Detect which cell encompasses the target text, then output its (X, Y) center coordinate. 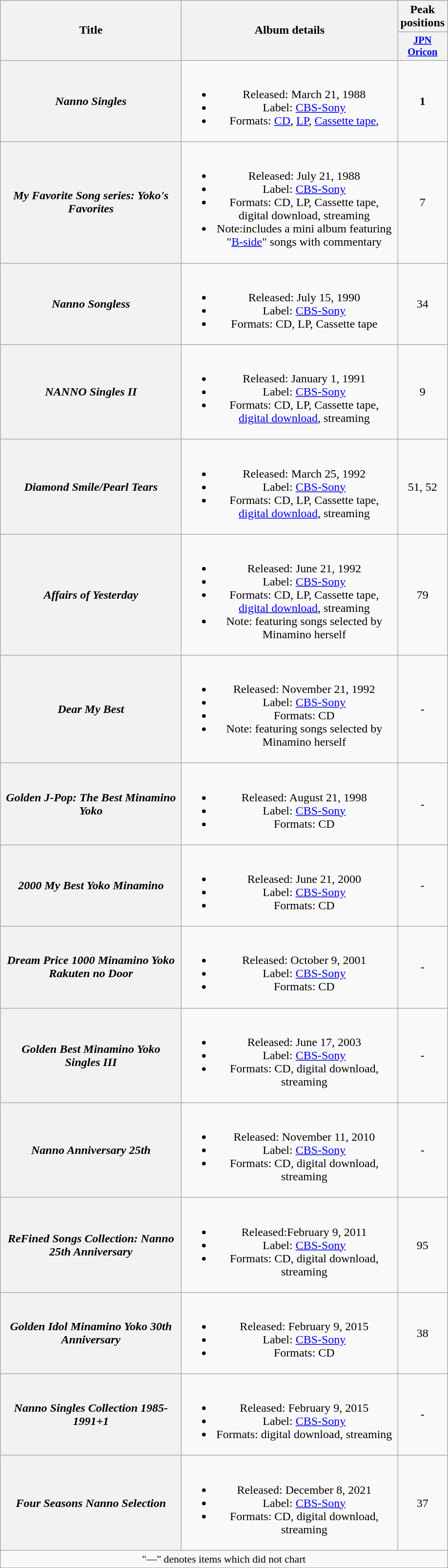
JPNOricon (423, 46)
Golden Idol Minamino Yoko 30th Anniversary (91, 1333)
Golden J-Pop: The Best Minamino Yoko (91, 804)
37 (423, 1503)
Dear My Best (91, 709)
Released: October 9, 2001Label: CBS-SonyFormats: CD (290, 967)
Golden Best Minamino Yoko Singles III (91, 1055)
Affairs of Yesterday (91, 595)
Title (91, 30)
Four Seasons Nanno Selection (91, 1503)
Released: January 1, 1991Label: CBS-SonyFormats: CD, LP, Cassette tape, digital download, streaming (290, 392)
95 (423, 1245)
Dream Price 1000 Minamino Yoko Rakuten no Door (91, 967)
Released: November 11, 2010Label: CBS-SonyFormats: CD, digital download, streaming (290, 1150)
7 (423, 203)
Released: June 21, 2000Label: CBS-SonyFormats: CD (290, 886)
Released: July 15, 1990Label: CBS-SonyFormats: CD, LP, Cassette tape (290, 304)
51, 52 (423, 487)
1 (423, 101)
Released:February 9, 2011Label: CBS-SonyFormats: CD, digital download, streaming (290, 1245)
"—" denotes items which did not chart (224, 1559)
Diamond Smile/Pearl Tears (91, 487)
Peak positions (423, 17)
Released: August 21, 1998Label: CBS-SonyFormats: CD (290, 804)
38 (423, 1333)
ReFined Songs Collection: Nanno 25th Anniversary (91, 1245)
NANNO Singles II (91, 392)
Released: June 17, 2003Label: CBS-SonyFormats: CD, digital download, streaming (290, 1055)
Nanno Singles Collection 1985-1991+1 (91, 1414)
Nanno Songless (91, 304)
9 (423, 392)
Released: February 9, 2015Label: CBS-SonyFormats: CD (290, 1333)
Nanno Singles (91, 101)
2000 My Best Yoko Minamino (91, 886)
34 (423, 304)
Released: March 21, 1988Label: CBS-SonyFormats: CD, LP, Cassette tape, (290, 101)
79 (423, 595)
Released: March 25, 1992Label: CBS-SonyFormats: CD, LP, Cassette tape, digital download, streaming (290, 487)
Released: February 9, 2015Label: CBS-SonyFormats: digital download, streaming (290, 1414)
Nanno Anniversary 25th (91, 1150)
Album details (290, 30)
My Favorite Song series: Yoko's Favorites (91, 203)
Released: November 21, 1992Label: CBS-SonyFormats: CDNote: featuring songs selected by Minamino herself (290, 709)
Released: June 21, 1992Label: CBS-SonyFormats: CD, LP, Cassette tape, digital download, streamingNote: featuring songs selected by Minamino herself (290, 595)
Released: December 8, 2021Label: CBS-SonyFormats: CD, digital download, streaming (290, 1503)
